Identify which cell holds the provided text, then report its (X, Y) central coordinate. 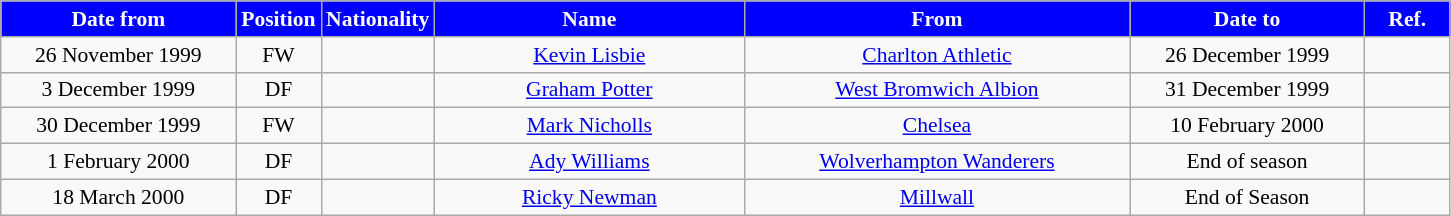
Name (589, 19)
26 December 1999 (1248, 55)
West Bromwich Albion (936, 90)
3 December 1999 (118, 90)
Kevin Lisbie (589, 55)
Ref. (1408, 19)
1 February 2000 (118, 162)
Chelsea (936, 126)
Nationality (378, 19)
Mark Nicholls (589, 126)
Wolverhampton Wanderers (936, 162)
Charlton Athletic (936, 55)
Graham Potter (589, 90)
10 February 2000 (1248, 126)
18 March 2000 (118, 197)
End of Season (1248, 197)
From (936, 19)
End of season (1248, 162)
31 December 1999 (1248, 90)
Ricky Newman (589, 197)
Date to (1248, 19)
Millwall (936, 197)
Ady Williams (589, 162)
Position (278, 19)
30 December 1999 (118, 126)
Date from (118, 19)
26 November 1999 (118, 55)
